Locate the cell with the specified text and output its (x, y) center coordinate. 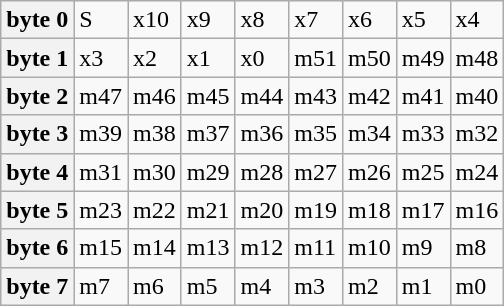
m37 (208, 134)
m27 (316, 172)
m39 (101, 134)
m46 (155, 96)
m49 (423, 58)
m21 (208, 210)
m51 (316, 58)
m41 (423, 96)
x6 (370, 20)
m15 (101, 248)
x4 (477, 20)
m23 (101, 210)
m50 (370, 58)
m30 (155, 172)
byte 6 (38, 248)
m4 (262, 286)
x5 (423, 20)
m32 (477, 134)
m6 (155, 286)
byte 5 (38, 210)
x2 (155, 58)
m22 (155, 210)
x3 (101, 58)
byte 3 (38, 134)
m13 (208, 248)
S (101, 20)
m18 (370, 210)
byte 4 (38, 172)
m8 (477, 248)
m9 (423, 248)
m29 (208, 172)
byte 7 (38, 286)
m17 (423, 210)
m12 (262, 248)
m24 (477, 172)
m38 (155, 134)
m31 (101, 172)
m19 (316, 210)
x1 (208, 58)
m47 (101, 96)
m0 (477, 286)
m34 (370, 134)
m5 (208, 286)
m16 (477, 210)
m14 (155, 248)
m36 (262, 134)
m20 (262, 210)
m48 (477, 58)
m45 (208, 96)
m11 (316, 248)
x7 (316, 20)
x10 (155, 20)
m33 (423, 134)
m44 (262, 96)
byte 2 (38, 96)
m35 (316, 134)
x0 (262, 58)
m26 (370, 172)
m1 (423, 286)
x9 (208, 20)
m42 (370, 96)
x8 (262, 20)
m43 (316, 96)
m2 (370, 286)
m28 (262, 172)
m3 (316, 286)
m10 (370, 248)
m40 (477, 96)
byte 0 (38, 20)
byte 1 (38, 58)
m25 (423, 172)
m7 (101, 286)
